Return [X, Y] of the center of cell containing provided text 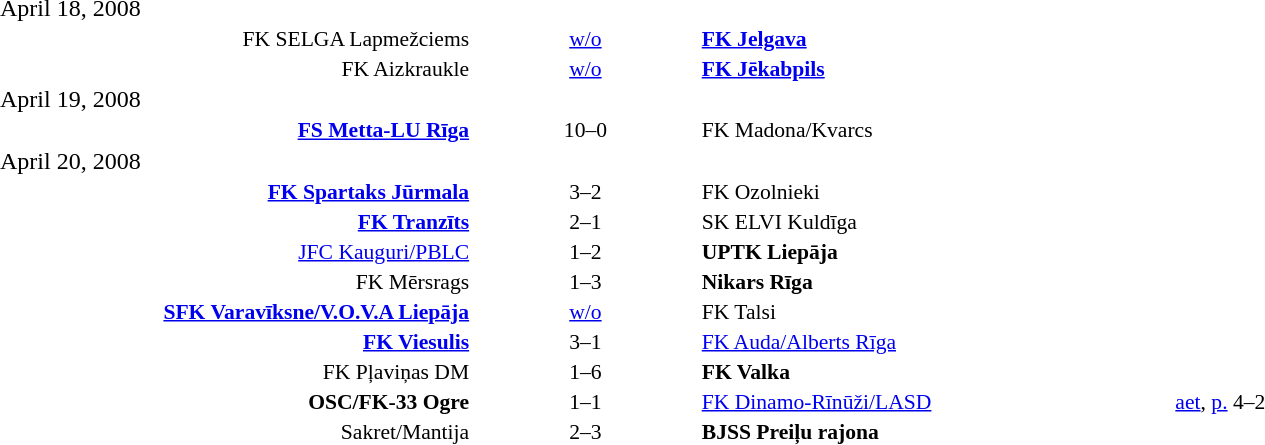
FK Talsi [936, 312]
3–1 [586, 342]
SK ELVI Kuldīga [936, 222]
2–1 [586, 222]
1–1 [586, 402]
1–2 [586, 252]
FK Valka [936, 372]
FK Jēkabpils [936, 68]
1–6 [586, 372]
Nikars Rīga [936, 282]
FK Madona/Kvarcs [936, 130]
FK Jelgava [936, 38]
FK Ozolnieki [936, 192]
UPTK Liepāja [936, 252]
FK Auda/Alberts Rīga [936, 342]
3–2 [586, 192]
FK Dinamo-Rīnūži/LASD [936, 402]
1–3 [586, 282]
10–0 [586, 130]
